From the cell containing the given text, extract its center point as (x, y) coordinate. 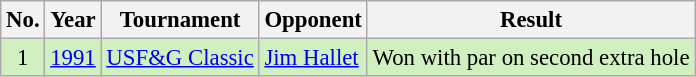
Won with par on second extra hole (531, 58)
Jim Hallet (313, 58)
Result (531, 20)
1991 (73, 58)
Opponent (313, 20)
1 (23, 58)
No. (23, 20)
Tournament (180, 20)
Year (73, 20)
USF&G Classic (180, 58)
